Pinpoint the cell where the given text exists, returning its (x, y) midpoint coordinate. 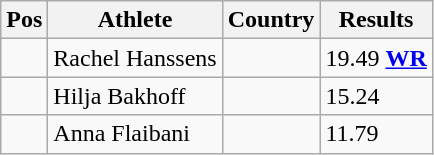
Rachel Hanssens (135, 58)
Athlete (135, 20)
Country (271, 20)
11.79 (376, 134)
19.49 WR (376, 58)
15.24 (376, 96)
Pos (24, 20)
Hilja Bakhoff (135, 96)
Results (376, 20)
Anna Flaibani (135, 134)
